Pinpoint the cell where the given text exists, returning its (X, Y) midpoint coordinate. 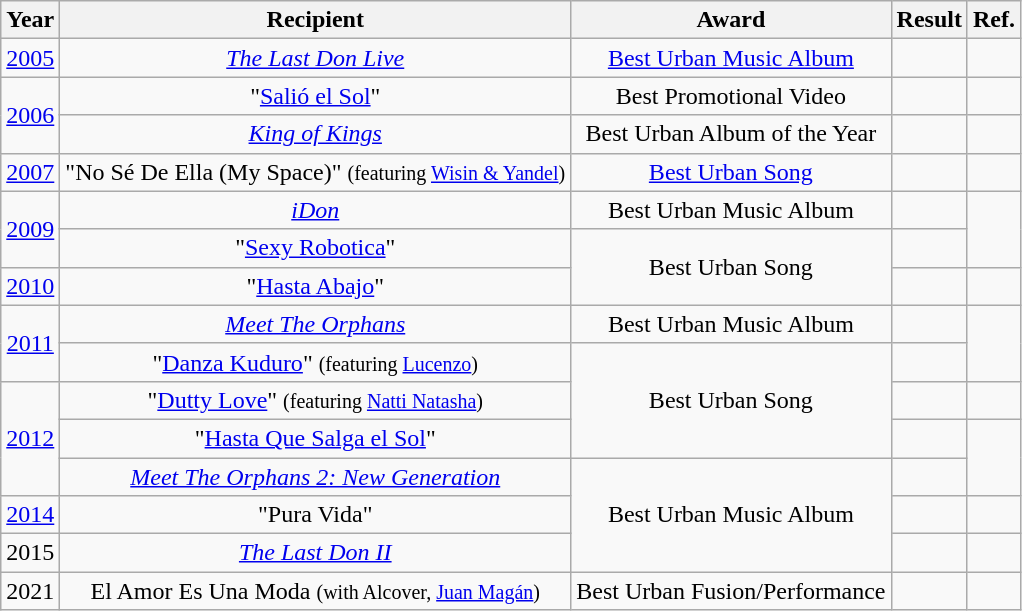
"Salió el Sol" (316, 96)
"Dutty Love" (featuring Natti Natasha) (316, 400)
2014 (30, 515)
2015 (30, 553)
Meet The Orphans (316, 324)
2009 (30, 229)
"Sexy Robotica" (316, 248)
Recipient (316, 20)
2011 (30, 343)
iDon (316, 210)
Ref. (994, 20)
2012 (30, 438)
"Pura Vida" (316, 515)
The Last Don Live (316, 58)
Best Promotional Video (731, 96)
2006 (30, 115)
Meet The Orphans 2: New Generation (316, 477)
The Last Don II (316, 553)
"Danza Kuduro" (featuring Lucenzo) (316, 362)
2021 (30, 591)
2005 (30, 58)
Result (929, 20)
Year (30, 20)
"No Sé De Ella (My Space)" (featuring Wisin & Yandel) (316, 172)
Best Urban Fusion/Performance (731, 591)
"Hasta Abajo" (316, 286)
"Hasta Que Salga el Sol" (316, 438)
2007 (30, 172)
El Amor Es Una Moda (with Alcover, Juan Magán) (316, 591)
2010 (30, 286)
Award (731, 20)
Best Urban Album of the Year (731, 134)
King of Kings (316, 134)
